From the cell containing the given text, extract its center point as (X, Y) coordinate. 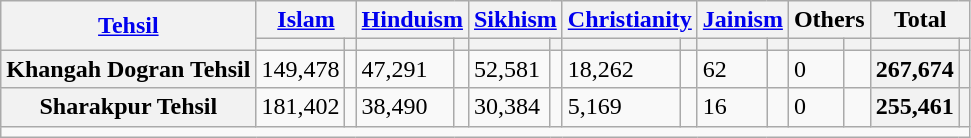
149,478 (300, 69)
47,291 (405, 69)
5,169 (621, 107)
Total (920, 20)
Hinduism (412, 20)
Sikhism (515, 20)
18,262 (621, 69)
38,490 (405, 107)
Islam (306, 20)
30,384 (509, 107)
Jainism (742, 20)
181,402 (300, 107)
Christianity (630, 20)
62 (732, 69)
255,461 (914, 107)
52,581 (509, 69)
Tehsil (128, 26)
267,674 (914, 69)
16 (732, 107)
Khangah Dogran Tehsil (128, 69)
Others (829, 20)
Sharakpur Tehsil (128, 107)
